Capture the cell that displays the provided text and extract its (x, y) central coordinate. 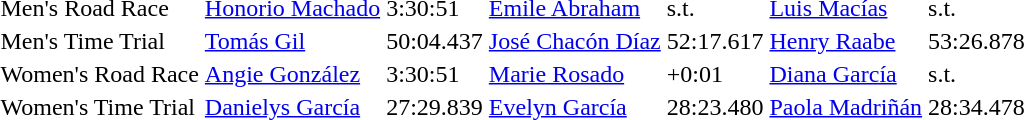
Diana García (846, 74)
Henry Raabe (846, 41)
+0:01 (715, 74)
52:17.617 (715, 41)
Marie Rosado (574, 74)
3:30:51 (435, 74)
Tomás Gil (292, 41)
50:04.437 (435, 41)
José Chacón Díaz (574, 41)
Angie González (292, 74)
